Identify which cell holds the provided text, then report its [x, y] central coordinate. 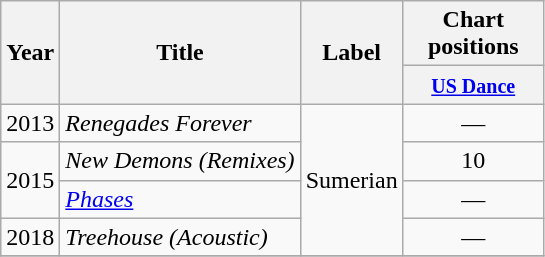
Year [30, 52]
Phases [180, 199]
Label [352, 52]
Chart positions [473, 34]
2018 [30, 237]
US Dance [473, 85]
2013 [30, 123]
2015 [30, 180]
Sumerian [352, 180]
10 [473, 161]
New Demons (Remixes) [180, 161]
Treehouse (Acoustic) [180, 237]
Renegades Forever [180, 123]
Title [180, 52]
